Find where the given text appears and provide that cell's center as (x, y) coordinate. 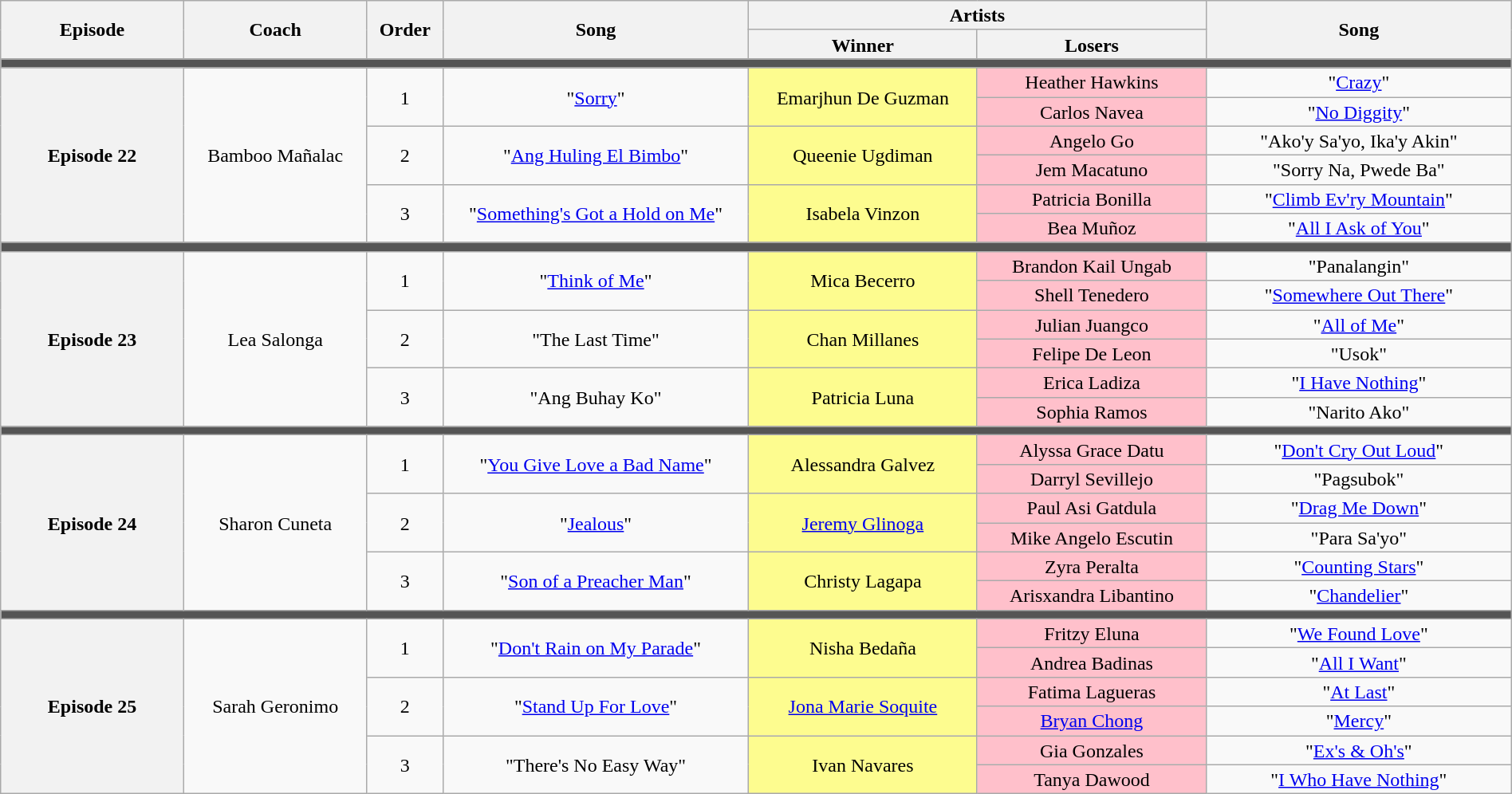
Episode (93, 30)
"All I Ask of You" (1359, 228)
Patricia Bonilla (1091, 199)
"Jealous" (597, 523)
Nisha Bedaña (863, 647)
"There's No Easy Way" (597, 764)
Bea Muñoz (1091, 228)
Winner (863, 45)
"The Last Time" (597, 338)
"Sorry" (597, 97)
Darryl Sevillejo (1091, 478)
Sarah Geronimo (275, 706)
Artists (977, 16)
"Ang Buhay Ko" (597, 397)
Brandon Kail Ungab (1091, 266)
Heather Hawkins (1091, 83)
Emarjhun De Guzman (863, 97)
Shell Tenedero (1091, 295)
"Sorry Na, Pwede Ba" (1359, 171)
Isabela Vinzon (863, 214)
Chan Millanes (863, 338)
Losers (1091, 45)
"Usok" (1359, 354)
"Ako'y Sa'yo, Ika'y Akin" (1359, 140)
"Narito Ako" (1359, 411)
"Para Sa'yo" (1359, 537)
"Climb Ev'ry Mountain" (1359, 199)
Fritzy Eluna (1091, 633)
Gia Gonzales (1091, 749)
Episode 25 (93, 706)
Jona Marie Soquite (863, 706)
Patricia Luna (863, 397)
Paul Asi Gatdula (1091, 509)
"I Have Nothing" (1359, 383)
"Crazy" (1359, 83)
Christy Lagapa (863, 580)
Felipe De Leon (1091, 354)
Carlos Navea (1091, 112)
"Ang Huling El Bimbo" (597, 155)
"Pagsubok" (1359, 478)
Alessandra Galvez (863, 464)
"Panalangin" (1359, 266)
Bamboo Mañalac (275, 155)
Bryan Chong (1091, 721)
Erica Ladiza (1091, 383)
Mica Becerro (863, 281)
Episode 24 (93, 523)
Jem Macatuno (1091, 171)
"Ex's & Oh's" (1359, 749)
Episode 23 (93, 338)
"At Last" (1359, 692)
Mike Angelo Escutin (1091, 537)
Julian Juangco (1091, 324)
"Don't Rain on My Parade" (597, 647)
"Something's Got a Hold on Me" (597, 214)
Zyra Peralta (1091, 566)
Jeremy Glinoga (863, 523)
"We Found Love" (1359, 633)
Order (405, 30)
Fatima Lagueras (1091, 692)
Andrea Badinas (1091, 663)
"All of Me" (1359, 324)
"Think of Me" (597, 281)
Ivan Navares (863, 764)
"I Who Have Nothing" (1359, 780)
"Son of a Preacher Man" (597, 580)
"Counting Stars" (1359, 566)
Angelo Go (1091, 140)
Arisxandra Libantino (1091, 596)
Sharon Cuneta (275, 523)
Coach (275, 30)
Queenie Ugdiman (863, 155)
Alyssa Grace Datu (1091, 450)
Sophia Ramos (1091, 411)
"Don't Cry Out Loud" (1359, 450)
"No Diggity" (1359, 112)
"You Give Love a Bad Name" (597, 464)
"Somewhere Out There" (1359, 295)
"All I Want" (1359, 663)
"Drag Me Down" (1359, 509)
"Mercy" (1359, 721)
Lea Salonga (275, 338)
Episode 22 (93, 155)
Tanya Dawood (1091, 780)
"Chandelier" (1359, 596)
"Stand Up For Love" (597, 706)
